Identify which cell holds the provided text, then report its [X, Y] central coordinate. 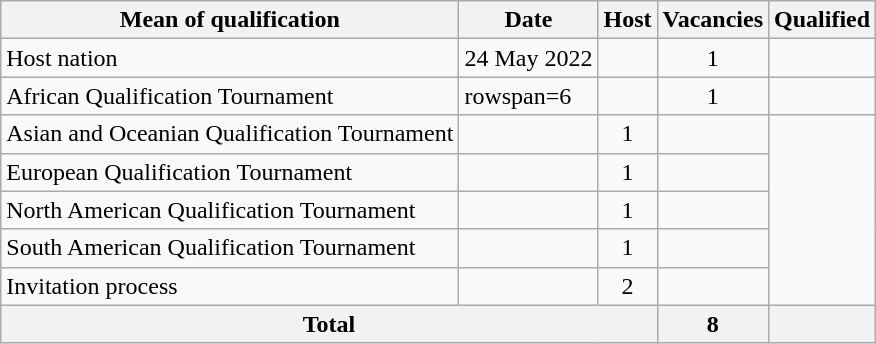
8 [713, 324]
24 May 2022 [528, 58]
North American Qualification Tournament [230, 210]
South American Qualification Tournament [230, 248]
Mean of qualification [230, 20]
European Qualification Tournament [230, 172]
Total [329, 324]
Host [628, 20]
Date [528, 20]
rowspan=6 [528, 96]
African Qualification Tournament [230, 96]
Vacancies [713, 20]
Asian and Oceanian Qualification Tournament [230, 134]
Invitation process [230, 286]
Qualified [822, 20]
Host nation [230, 58]
2 [628, 286]
